Output the [x, y] coordinate of the center of the cell containing the given text.  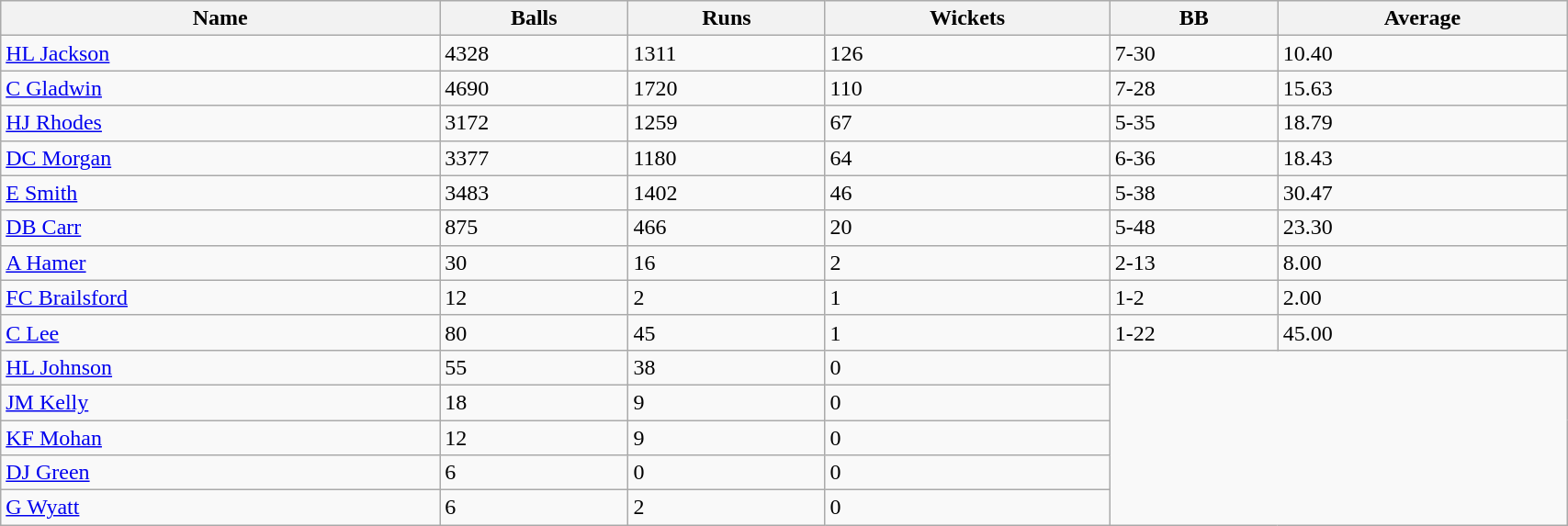
DC Morgan [220, 158]
DJ Green [220, 473]
3377 [535, 158]
64 [967, 158]
30.47 [1422, 193]
875 [535, 228]
4328 [535, 53]
5-48 [1194, 228]
Runs [727, 18]
Balls [535, 18]
3172 [535, 123]
1259 [727, 123]
HL Johnson [220, 367]
67 [967, 123]
30 [535, 263]
6-36 [1194, 158]
15.63 [1422, 88]
1402 [727, 193]
C Lee [220, 332]
55 [535, 367]
38 [727, 367]
C Gladwin [220, 88]
FC Brailsford [220, 297]
1311 [727, 53]
18.79 [1422, 123]
E Smith [220, 193]
1-2 [1194, 297]
DB Carr [220, 228]
126 [967, 53]
Average [1422, 18]
A Hamer [220, 263]
2-13 [1194, 263]
KF Mohan [220, 438]
3483 [535, 193]
80 [535, 332]
466 [727, 228]
7-30 [1194, 53]
1180 [727, 158]
JM Kelly [220, 402]
23.30 [1422, 228]
1720 [727, 88]
18.43 [1422, 158]
7-28 [1194, 88]
5-38 [1194, 193]
4690 [535, 88]
5-35 [1194, 123]
HJ Rhodes [220, 123]
Name [220, 18]
20 [967, 228]
Wickets [967, 18]
G Wyatt [220, 508]
45.00 [1422, 332]
18 [535, 402]
45 [727, 332]
HL Jackson [220, 53]
2.00 [1422, 297]
10.40 [1422, 53]
1-22 [1194, 332]
110 [967, 88]
46 [967, 193]
BB [1194, 18]
16 [727, 263]
8.00 [1422, 263]
